Capture the cell that displays the provided text and extract its (X, Y) central coordinate. 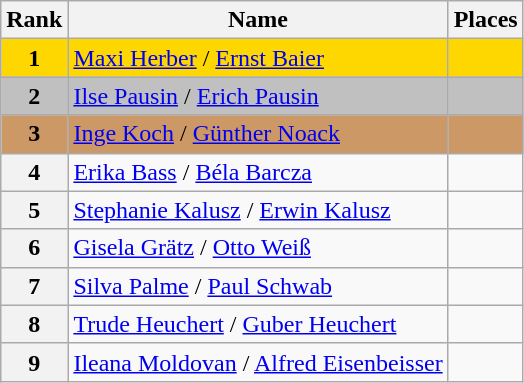
4 (34, 172)
Ilse Pausin / Erich Pausin (258, 96)
1 (34, 58)
3 (34, 134)
Maxi Herber / Ernst Baier (258, 58)
5 (34, 210)
Erika Bass / Béla Barcza (258, 172)
2 (34, 96)
7 (34, 286)
6 (34, 248)
Silva Palme / Paul Schwab (258, 286)
Places (486, 20)
Rank (34, 20)
Gisela Grätz / Otto Weiß (258, 248)
Ileana Moldovan / Alfred Eisenbeisser (258, 362)
Stephanie Kalusz / Erwin Kalusz (258, 210)
9 (34, 362)
Trude Heuchert / Guber Heuchert (258, 324)
Inge Koch / Günther Noack (258, 134)
Name (258, 20)
8 (34, 324)
